Extract the (x, y) coordinate from the center of the cell holding the provided text.  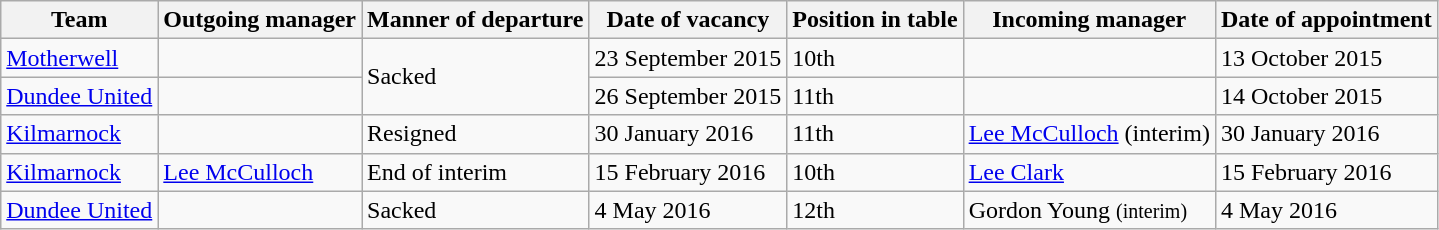
Date of vacancy (688, 20)
26 September 2015 (688, 96)
23 September 2015 (688, 58)
12th (875, 210)
Lee McCulloch (260, 172)
14 October 2015 (1326, 96)
13 October 2015 (1326, 58)
Manner of departure (476, 20)
Gordon Young (interim) (1089, 210)
Lee McCulloch (interim) (1089, 134)
Position in table (875, 20)
Resigned (476, 134)
Team (80, 20)
End of interim (476, 172)
Motherwell (80, 58)
Lee Clark (1089, 172)
Incoming manager (1089, 20)
Date of appointment (1326, 20)
Outgoing manager (260, 20)
